Locate the cell with the specified text and output its [x, y] center coordinate. 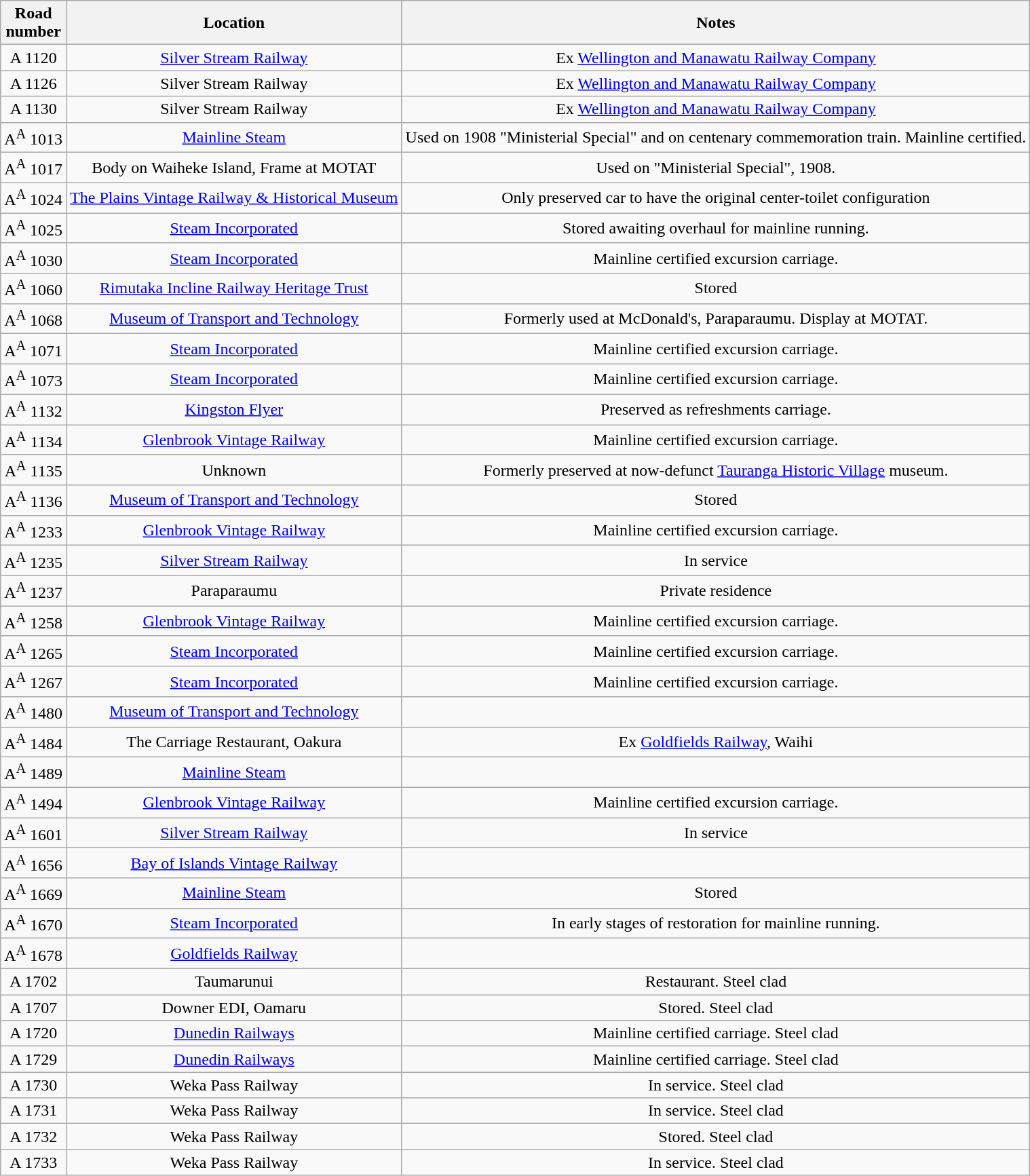
Paraparaumu [234, 590]
Stored awaiting overhaul for mainline running. [716, 228]
A 1731 [34, 1111]
AA 1025 [34, 228]
A 1707 [34, 1008]
AA 1484 [34, 742]
In early stages of restoration for mainline running. [716, 923]
Restaurant. Steel clad [716, 982]
Downer EDI, Oamaru [234, 1008]
Goldfields Railway [234, 954]
A 1702 [34, 982]
AA 1024 [34, 198]
AA 1060 [34, 289]
AA 1135 [34, 470]
AA 1678 [34, 954]
AA 1267 [34, 681]
AA 1235 [34, 561]
Kingston Flyer [234, 410]
A 1120 [34, 58]
Rimutaka Incline Railway Heritage Trust [234, 289]
Formerly preserved at now-defunct Tauranga Historic Village museum. [716, 470]
AA 1030 [34, 258]
AA 1071 [34, 349]
AA 1013 [34, 137]
AA 1489 [34, 772]
A 1720 [34, 1033]
AA 1073 [34, 379]
A 1730 [34, 1085]
Used on "Ministerial Special", 1908. [716, 168]
Used on 1908 "Ministerial Special" and on centenary commemoration train. Mainline certified. [716, 137]
Formerly used at McDonald's, Paraparaumu. Display at MOTAT. [716, 319]
The Plains Vintage Railway & Historical Museum [234, 198]
AA 1494 [34, 802]
Location [234, 23]
Taumarunui [234, 982]
AA 1656 [34, 863]
Body on Waiheke Island, Frame at MOTAT [234, 168]
Notes [716, 23]
AA 1480 [34, 713]
AA 1017 [34, 168]
AA 1132 [34, 410]
AA 1068 [34, 319]
Ex Goldfields Railway, Waihi [716, 742]
AA 1237 [34, 590]
Preserved as refreshments carriage. [716, 410]
A 1126 [34, 83]
A 1733 [34, 1162]
Bay of Islands Vintage Railway [234, 863]
A 1729 [34, 1059]
AA 1136 [34, 501]
Unknown [234, 470]
Private residence [716, 590]
AA 1601 [34, 833]
A 1130 [34, 109]
Roadnumber [34, 23]
The Carriage Restaurant, Oakura [234, 742]
AA 1233 [34, 531]
Only preserved car to have the original center-toilet configuration [716, 198]
AA 1669 [34, 893]
AA 1134 [34, 440]
AA 1670 [34, 923]
AA 1265 [34, 651]
AA 1258 [34, 622]
A 1732 [34, 1137]
